For the text-containing cell, return its midpoint in (X, Y) coordinate format. 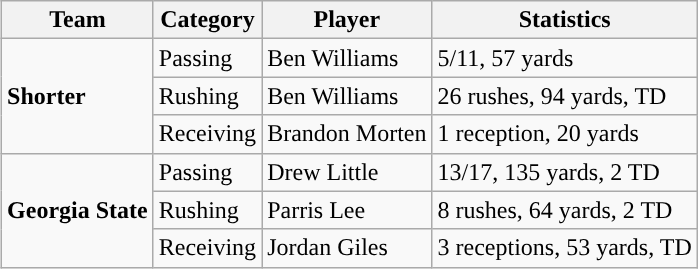
Category (207, 20)
Team (78, 20)
Brandon Morten (347, 134)
Player (347, 20)
Drew Little (347, 172)
Jordan Giles (347, 248)
13/17, 135 yards, 2 TD (564, 172)
26 rushes, 94 yards, TD (564, 96)
Statistics (564, 20)
Shorter (78, 96)
Parris Lee (347, 210)
8 rushes, 64 yards, 2 TD (564, 210)
3 receptions, 53 yards, TD (564, 248)
1 reception, 20 yards (564, 134)
5/11, 57 yards (564, 58)
Georgia State (78, 210)
